Locate the cell with the specified text and output its [x, y] center coordinate. 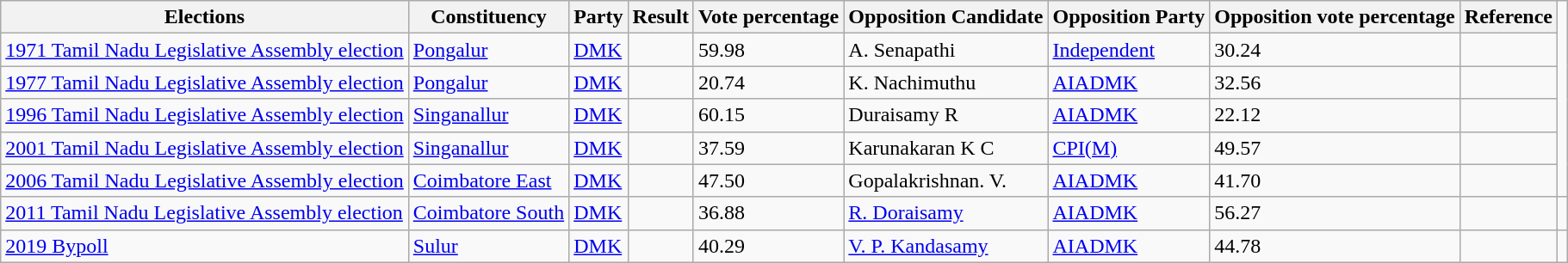
R. Doraisamy [945, 213]
1996 Tamil Nadu Legislative Assembly election [205, 115]
36.88 [768, 213]
22.12 [1335, 115]
Opposition Candidate [945, 17]
Reference [1509, 17]
2001 Tamil Nadu Legislative Assembly election [205, 148]
32.56 [1335, 83]
1971 Tamil Nadu Legislative Assembly election [205, 50]
Result [660, 17]
41.70 [1335, 180]
Karunakaran K C [945, 148]
2006 Tamil Nadu Legislative Assembly election [205, 180]
CPI(M) [1129, 148]
40.29 [768, 246]
2011 Tamil Nadu Legislative Assembly election [205, 213]
Constituency [488, 17]
47.50 [768, 180]
Vote percentage [768, 17]
Sulur [488, 246]
Gopalakrishnan. V. [945, 180]
44.78 [1335, 246]
V. P. Kandasamy [945, 246]
49.57 [1335, 148]
K. Nachimuthu [945, 83]
1977 Tamil Nadu Legislative Assembly election [205, 83]
Coimbatore South [488, 213]
Duraisamy R [945, 115]
Coimbatore East [488, 180]
20.74 [768, 83]
Independent [1129, 50]
Opposition Party [1129, 17]
59.98 [768, 50]
30.24 [1335, 50]
37.59 [768, 148]
2019 Bypoll [205, 246]
Party [598, 17]
60.15 [768, 115]
56.27 [1335, 213]
A. Senapathi [945, 50]
Elections [205, 17]
Opposition vote percentage [1335, 17]
